Search for the cell housing the specified text and yield its (x, y) center coordinate. 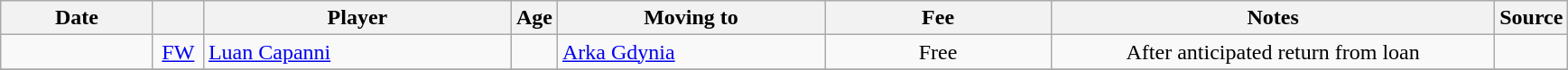
Moving to (691, 18)
Date (78, 18)
Age (534, 18)
Source (1531, 18)
Arka Gdynia (691, 52)
Player (357, 18)
Notes (1273, 18)
Free (939, 52)
After anticipated return from loan (1273, 52)
Luan Capanni (357, 52)
Fee (939, 18)
FW (178, 52)
